Search for the cell housing the specified text and yield its (X, Y) center coordinate. 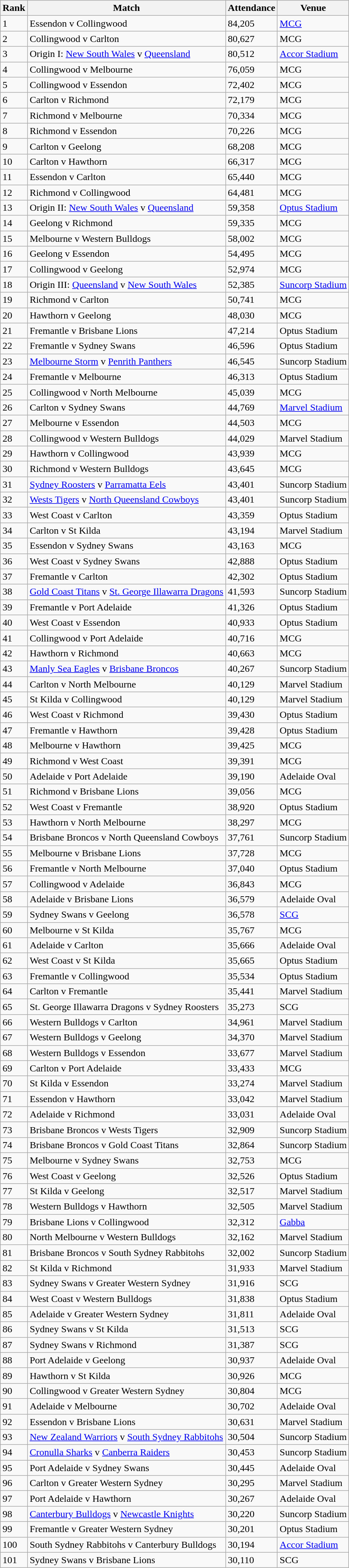
24 (14, 377)
50,741 (251, 300)
7 (14, 115)
30,295 (251, 1483)
39,391 (251, 761)
31 (14, 484)
30,631 (251, 1421)
Fremantle v Brisbane Lions (127, 331)
44,503 (251, 423)
22 (14, 346)
31,916 (251, 1283)
35,666 (251, 945)
32,517 (251, 1191)
Collingwood v Port Adelaide (127, 638)
92 (14, 1421)
12 (14, 193)
13 (14, 208)
44 (14, 684)
32,753 (251, 1160)
95 (14, 1468)
59 (14, 914)
33,031 (251, 1114)
65,440 (251, 177)
84,205 (251, 23)
West Coast v Richmond (127, 715)
81 (14, 1253)
66 (14, 1022)
41,593 (251, 592)
31,838 (251, 1299)
18 (14, 285)
Collingwood v Carlton (127, 39)
43,939 (251, 454)
36,843 (251, 884)
Essendon v Brisbane Lions (127, 1421)
21 (14, 331)
Carlton v Sydney Swans (127, 407)
Richmond v Western Bulldogs (127, 469)
Essendon v Collingwood (127, 23)
Fremantle v Melbourne (127, 377)
St Kilda v Collingwood (127, 700)
82 (14, 1268)
Brisbane Broncos v Wests Tigers (127, 1130)
Fremantle v Hawthorn (127, 730)
Carlton v Port Adelaide (127, 1068)
Origin II: New South Wales v Queensland (127, 208)
Fremantle v Collingwood (127, 976)
43,645 (251, 469)
45,039 (251, 392)
68 (14, 1053)
33,677 (251, 1053)
46,313 (251, 377)
27 (14, 423)
96 (14, 1483)
Melbourne v Western Bulldogs (127, 239)
79 (14, 1222)
72,179 (251, 100)
64,481 (251, 193)
Gabba (313, 1222)
Match (127, 8)
48 (14, 746)
30,445 (251, 1468)
73 (14, 1130)
70,226 (251, 131)
Cronulla Sharks v Canberra Raiders (127, 1453)
West Coast v Sydney Swans (127, 561)
30,926 (251, 1375)
Port Adelaide v Hawthorn (127, 1499)
Adelaide v Greater Western Sydney (127, 1314)
30,110 (251, 1560)
91 (14, 1406)
Melbourne v Hawthorn (127, 746)
97 (14, 1499)
St Kilda v Richmond (127, 1268)
38 (14, 592)
Melbourne v Brisbane Lions (127, 853)
Origin III: Queensland v New South Wales (127, 285)
Brisbane Lions v Collingwood (127, 1222)
43,359 (251, 515)
60 (14, 930)
46 (14, 715)
36,578 (251, 914)
Port Adelaide v Sydney Swans (127, 1468)
Sydney Swans v Greater Western Sydney (127, 1283)
57 (14, 884)
Melbourne v St Kilda (127, 930)
44,029 (251, 438)
35,767 (251, 930)
44,769 (251, 407)
40,663 (251, 653)
Carlton v Hawthorn (127, 161)
Brisbane Broncos v North Queensland Cowboys (127, 838)
Hawthorn v Collingwood (127, 454)
Collingwood v Geelong (127, 269)
Brisbane Broncos v Gold Coast Titans (127, 1145)
Collingwood v Melbourne (127, 69)
Venue (313, 8)
15 (14, 239)
Sydney Swans v Geelong (127, 914)
Gold Coast Titans v St. George Illawarra Dragons (127, 592)
71 (14, 1099)
41,326 (251, 607)
31,811 (251, 1314)
Hawthorn v Geelong (127, 315)
34 (14, 530)
Origin I: New South Wales v Queensland (127, 54)
31,513 (251, 1329)
39,428 (251, 730)
99 (14, 1529)
59,358 (251, 208)
83 (14, 1283)
75 (14, 1160)
70 (14, 1084)
31,933 (251, 1268)
5 (14, 85)
17 (14, 269)
42 (14, 653)
Attendance (251, 8)
Carlton v St Kilda (127, 530)
26 (14, 407)
Sydney Roosters v Parramatta Eels (127, 484)
30,267 (251, 1499)
76 (14, 1176)
80 (14, 1237)
3 (14, 54)
8 (14, 131)
32,505 (251, 1207)
Collingwood v Western Bulldogs (127, 438)
34,370 (251, 1038)
55 (14, 853)
9 (14, 146)
West Coast v Western Bulldogs (127, 1299)
30 (14, 469)
89 (14, 1375)
32 (14, 500)
65 (14, 1007)
Collingwood v Adelaide (127, 884)
Collingwood v North Melbourne (127, 392)
30,937 (251, 1360)
100 (14, 1545)
72,402 (251, 85)
33,433 (251, 1068)
19 (14, 300)
63 (14, 976)
Richmond v Essendon (127, 131)
16 (14, 254)
39,430 (251, 715)
Fremantle v Sydney Swans (127, 346)
Sydney Swans v Brisbane Lions (127, 1560)
St Kilda v Geelong (127, 1191)
11 (14, 177)
Western Bulldogs v Hawthorn (127, 1207)
39,190 (251, 776)
23 (14, 361)
70,334 (251, 115)
Port Adelaide v Geelong (127, 1360)
33,274 (251, 1084)
Richmond v West Coast (127, 761)
66,317 (251, 161)
37,728 (251, 853)
Rank (14, 8)
35,665 (251, 961)
37,761 (251, 838)
Western Bulldogs v Carlton (127, 1022)
48,030 (251, 315)
West Coast v Essendon (127, 623)
30,504 (251, 1437)
Richmond v Brisbane Lions (127, 792)
37 (14, 576)
Fremantle v Port Adelaide (127, 607)
52,974 (251, 269)
61 (14, 945)
30,194 (251, 1545)
40,267 (251, 669)
St. George Illawarra Dragons v Sydney Roosters (127, 1007)
35 (14, 546)
58 (14, 899)
Manly Sea Eagles v Brisbane Broncos (127, 669)
46,545 (251, 361)
40 (14, 623)
10 (14, 161)
38,297 (251, 822)
40,716 (251, 638)
Western Bulldogs v Geelong (127, 1038)
52 (14, 807)
30,220 (251, 1514)
Carlton v Richmond (127, 100)
30,201 (251, 1529)
Fremantle v Greater Western Sydney (127, 1529)
Carlton v Geelong (127, 146)
88 (14, 1360)
Essendon v Carlton (127, 177)
Brisbane Broncos v South Sydney Rabbitohs (127, 1253)
39,425 (251, 746)
51 (14, 792)
West Coast v Carlton (127, 515)
Hawthorn v Richmond (127, 653)
43,194 (251, 530)
94 (14, 1453)
Fremantle v North Melbourne (127, 868)
76,059 (251, 69)
Essendon v Sydney Swans (127, 546)
68,208 (251, 146)
37,040 (251, 868)
32,002 (251, 1253)
Collingwood v Greater Western Sydney (127, 1391)
93 (14, 1437)
25 (14, 392)
Adelaide v Brisbane Lions (127, 899)
14 (14, 223)
30,702 (251, 1406)
Hawthorn v St Kilda (127, 1375)
72 (14, 1114)
36,579 (251, 899)
West Coast v Geelong (127, 1176)
West Coast v Fremantle (127, 807)
34,961 (251, 1022)
54 (14, 838)
80,627 (251, 39)
32,526 (251, 1176)
Richmond v Collingwood (127, 193)
39,056 (251, 792)
New Zealand Warriors v South Sydney Rabbitohs (127, 1437)
Fremantle v Carlton (127, 576)
80,512 (251, 54)
Sydney Swans v Richmond (127, 1345)
47 (14, 730)
31,387 (251, 1345)
Geelong v Richmond (127, 223)
Western Bulldogs v Essendon (127, 1053)
85 (14, 1314)
39 (14, 607)
90 (14, 1391)
67 (14, 1038)
Carlton v North Melbourne (127, 684)
33,042 (251, 1099)
43 (14, 669)
Carlton v Fremantle (127, 992)
36 (14, 561)
Canterbury Bulldogs v Newcastle Knights (127, 1514)
35,273 (251, 1007)
77 (14, 1191)
Wests Tigers v North Queensland Cowboys (127, 500)
1 (14, 23)
74 (14, 1145)
20 (14, 315)
Collingwood v Essendon (127, 85)
North Melbourne v Western Bulldogs (127, 1237)
52,385 (251, 285)
Adelaide v Carlton (127, 945)
Melbourne Storm v Penrith Panthers (127, 361)
2 (14, 39)
78 (14, 1207)
29 (14, 454)
98 (14, 1514)
86 (14, 1329)
32,312 (251, 1222)
Richmond v Melbourne (127, 115)
69 (14, 1068)
Essendon v Hawthorn (127, 1099)
42,888 (251, 561)
32,162 (251, 1237)
41 (14, 638)
62 (14, 961)
Adelaide v Melbourne (127, 1406)
84 (14, 1299)
West Coast v St Kilda (127, 961)
Melbourne v Essendon (127, 423)
6 (14, 100)
30,453 (251, 1453)
33 (14, 515)
40,933 (251, 623)
St Kilda v Essendon (127, 1084)
4 (14, 69)
32,909 (251, 1130)
45 (14, 700)
35,441 (251, 992)
Adelaide v Port Adelaide (127, 776)
Hawthorn v North Melbourne (127, 822)
35,534 (251, 976)
South Sydney Rabbitohs v Canterbury Bulldogs (127, 1545)
58,002 (251, 239)
59,335 (251, 223)
30,804 (251, 1391)
87 (14, 1345)
38,920 (251, 807)
46,596 (251, 346)
28 (14, 438)
50 (14, 776)
43,163 (251, 546)
56 (14, 868)
Adelaide v Richmond (127, 1114)
32,864 (251, 1145)
49 (14, 761)
Geelong v Essendon (127, 254)
Carlton v Greater Western Sydney (127, 1483)
42,302 (251, 576)
Richmond v Carlton (127, 300)
53 (14, 822)
64 (14, 992)
Sydney Swans v St Kilda (127, 1329)
47,214 (251, 331)
Melbourne v Sydney Swans (127, 1160)
101 (14, 1560)
54,495 (251, 254)
